Pinpoint the cell where the given text exists, returning its (x, y) midpoint coordinate. 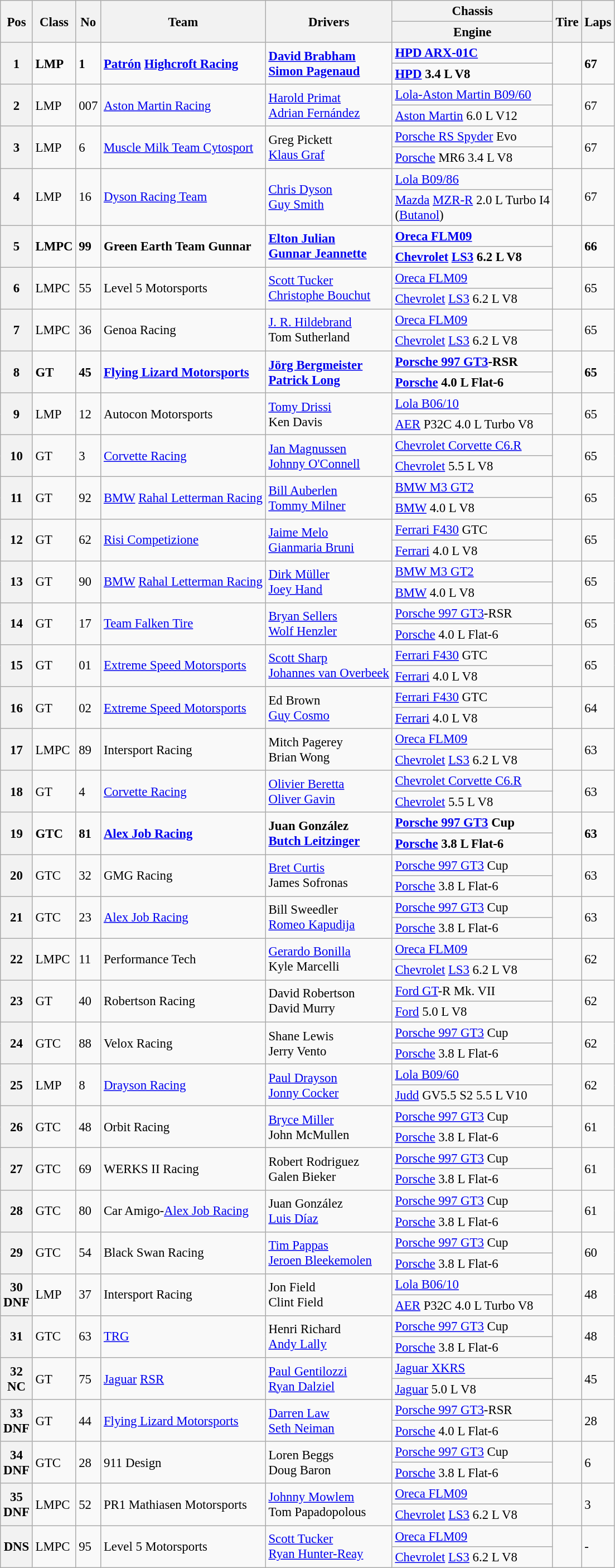
- (598, 1546)
PR1 Mathiasen Motorsports (183, 1505)
Jan Magnussen Johnny O'Connell (329, 456)
Mazda MZR-R 2.0 L Turbo I4(Butanol) (472, 208)
Orbit Racing (183, 1127)
89 (88, 750)
Car Amigo-Alex Job Racing (183, 1210)
20 (17, 876)
Green Earth Team Gunnar (183, 247)
9 (17, 414)
Olivier Beretta Oliver Gavin (329, 791)
Harold Primat Adrian Fernández (329, 105)
Scott Tucker Christophe Bouchut (329, 288)
Team Falken Tire (183, 624)
Juan González Luis Díaz (329, 1210)
30DNF (17, 1295)
Laps (598, 21)
Pos (17, 21)
31 (17, 1337)
Jörg Bergmeister Patrick Long (329, 372)
Risi Competizione (183, 540)
33DNF (17, 1420)
13 (17, 581)
GMG Racing (183, 876)
Judd GV5.5 S2 5.5 L V10 (472, 1096)
Chris Dyson Guy Smith (329, 197)
Chassis (472, 11)
Jaguar RSR (183, 1379)
60 (598, 1253)
Black Swan Racing (183, 1253)
99 (88, 247)
Dyson Racing Team (183, 197)
25 (17, 1085)
90 (88, 581)
92 (88, 498)
911 Design (183, 1463)
Autocon Motorsports (183, 414)
HPD 3.4 L V8 (472, 74)
19 (17, 833)
Ford 5.0 L V8 (472, 1012)
55 (88, 288)
21 (17, 917)
66 (598, 247)
Tim Pappas Jeroen Bleekemolen (329, 1253)
Tomy Drissi Ken Davis (329, 414)
Porsche RS Spyder Evo (472, 137)
HPD ARX-01C (472, 53)
Johnny Mowlem Tom Papadopolous (329, 1505)
Scott Tucker Ryan Hunter-Reay (329, 1546)
5 (17, 247)
Henri Richard Andy Lally (329, 1337)
Lola B09/60 (472, 1075)
2 (17, 105)
Genoa Racing (183, 330)
32NC (17, 1379)
Class (54, 21)
Paul Drayson Jonny Cocker (329, 1085)
Team (183, 21)
Elton Julian Gunnar Jeannette (329, 247)
Performance Tech (183, 959)
54 (88, 1253)
Paul Gentilozzi Ryan Dalziel (329, 1379)
Loren Beggs Doug Baron (329, 1463)
52 (88, 1505)
Robert Rodriguez Galen Bieker (329, 1169)
TRG (183, 1337)
Jaime Melo Gianmaria Bruni (329, 540)
No (88, 21)
Tire (567, 21)
18 (17, 791)
Robertson Racing (183, 1001)
Drayson Racing (183, 1085)
007 (88, 105)
64 (598, 707)
Shane Lewis Jerry Vento (329, 1043)
Bryce Miller John McMullen (329, 1127)
Jon Field Clint Field (329, 1295)
01 (88, 666)
34DNF (17, 1463)
Ed Brown Guy Cosmo (329, 707)
27 (17, 1169)
Bill Auberlen Tommy Milner (329, 498)
Engine (472, 32)
7 (17, 330)
10 (17, 456)
02 (88, 707)
DNS (17, 1546)
Lola B09/86 (472, 179)
Muscle Milk Team Cytosport (183, 147)
Gerardo Bonilla Kyle Marcelli (329, 959)
Porsche MR6 3.4 L V8 (472, 158)
44 (88, 1420)
75 (88, 1379)
Mitch Pagerey Brian Wong (329, 750)
Drivers (329, 21)
37 (88, 1295)
Bill Sweedler Romeo Kapudija (329, 917)
14 (17, 624)
Patrón Highcroft Racing (183, 64)
80 (88, 1210)
WERKS II Racing (183, 1169)
Bryan Sellers Wolf Henzler (329, 624)
Juan González Butch Leitzinger (329, 833)
69 (88, 1169)
Darren Law Seth Neiman (329, 1420)
22 (17, 959)
29 (17, 1253)
Lola-Aston Martin B09/60 (472, 95)
95 (88, 1546)
David Robertson David Murry (329, 1001)
26 (17, 1127)
40 (88, 1001)
15 (17, 666)
36 (88, 330)
Bret Curtis James Sofronas (329, 876)
Aston Martin 6.0 L V12 (472, 116)
David Brabham Simon Pagenaud (329, 64)
Aston Martin Racing (183, 105)
81 (88, 833)
Jaguar XKRS (472, 1368)
Jaguar 5.0 L V8 (472, 1390)
32 (88, 876)
35DNF (17, 1505)
Scott Sharp Johannes van Overbeek (329, 666)
Ford GT-R Mk. VII (472, 991)
Greg Pickett Klaus Graf (329, 147)
Velox Racing (183, 1043)
J. R. Hildebrand Tom Sutherland (329, 330)
24 (17, 1043)
88 (88, 1043)
Dirk Müller Joey Hand (329, 581)
